Locate the cell with the specified text and output its [X, Y] center coordinate. 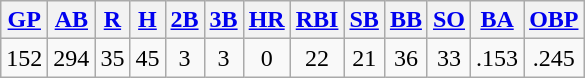
OBP [554, 20]
H [148, 20]
36 [406, 58]
33 [448, 58]
HR [266, 20]
.245 [554, 58]
AB [72, 20]
2B [184, 20]
294 [72, 58]
22 [317, 58]
.153 [498, 58]
SO [448, 20]
152 [24, 58]
BB [406, 20]
3B [224, 20]
0 [266, 58]
BA [498, 20]
RBI [317, 20]
R [112, 20]
45 [148, 58]
35 [112, 58]
21 [364, 58]
GP [24, 20]
SB [364, 20]
